Scan for the cell matching the given text and deliver its [x, y] coordinate at center. 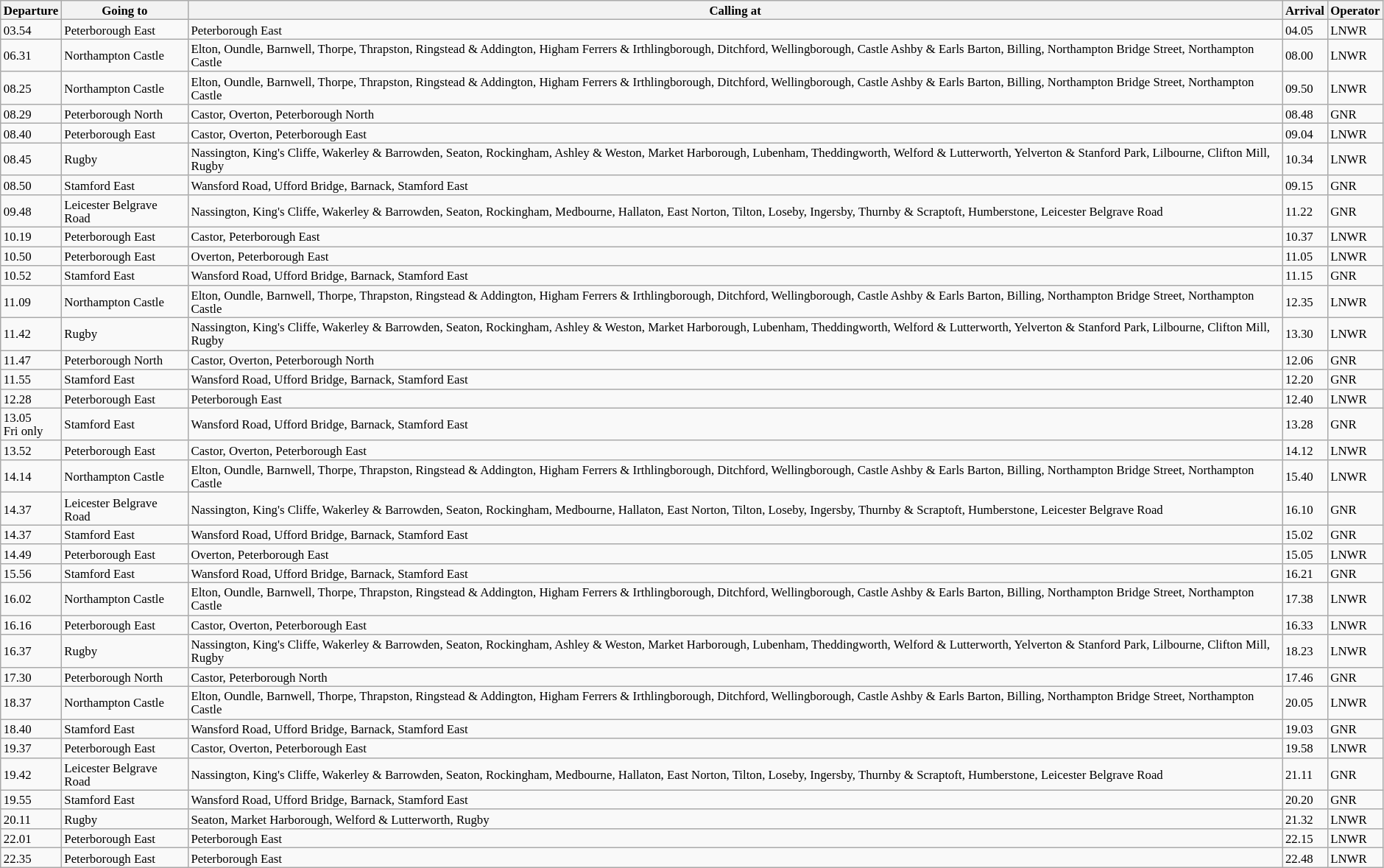
17.46 [1304, 677]
12.06 [1304, 360]
19.03 [1304, 729]
21.11 [1304, 774]
12.28 [31, 398]
19.55 [31, 800]
15.02 [1304, 534]
Seaton, Market Harborough, Welford & Lutterworth, Rugby [735, 819]
11.47 [31, 360]
11.42 [31, 334]
10.19 [31, 237]
Arrival [1304, 10]
11.15 [1304, 275]
12.40 [1304, 398]
13.05Fri only [31, 424]
08.50 [31, 185]
12.20 [1304, 379]
Departure [31, 10]
14.12 [1304, 451]
20.20 [1304, 800]
Calling at [735, 10]
21.32 [1304, 819]
11.55 [31, 379]
20.05 [1304, 703]
16.37 [31, 651]
22.15 [1304, 839]
Castor, Peterborough East [735, 237]
18.40 [31, 729]
10.52 [31, 275]
Going to [124, 10]
09.15 [1304, 185]
16.02 [31, 599]
10.50 [31, 256]
19.42 [31, 774]
11.05 [1304, 256]
08.40 [31, 133]
22.48 [1304, 858]
15.40 [1304, 476]
19.58 [1304, 748]
22.35 [31, 858]
13.52 [31, 451]
16.16 [31, 625]
09.50 [1304, 88]
17.38 [1304, 599]
06.31 [31, 55]
09.48 [31, 211]
12.35 [1304, 301]
08.25 [31, 88]
16.33 [1304, 625]
22.01 [31, 839]
Castor, Peterborough North [735, 677]
13.28 [1304, 424]
09.04 [1304, 133]
08.45 [31, 159]
10.37 [1304, 237]
03.54 [31, 29]
18.37 [31, 703]
04.05 [1304, 29]
08.48 [1304, 114]
16.10 [1304, 509]
13.30 [1304, 334]
15.05 [1304, 554]
18.23 [1304, 651]
16.21 [1304, 574]
14.49 [31, 554]
10.34 [1304, 159]
Operator [1355, 10]
17.30 [31, 677]
08.00 [1304, 55]
11.22 [1304, 211]
08.29 [31, 114]
15.56 [31, 574]
11.09 [31, 301]
14.14 [31, 476]
20.11 [31, 819]
19.37 [31, 748]
